Search for the cell housing the specified text and yield its (X, Y) center coordinate. 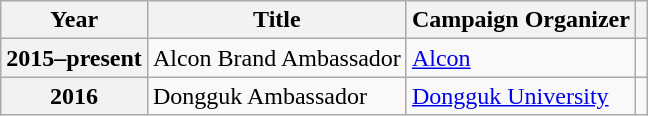
Year (74, 20)
Dongguk University (520, 96)
2016 (74, 96)
Campaign Organizer (520, 20)
Dongguk Ambassador (276, 96)
2015–present (74, 58)
Title (276, 20)
Alcon (520, 58)
Alcon Brand Ambassador (276, 58)
